Return (x, y) of the center of cell containing provided text 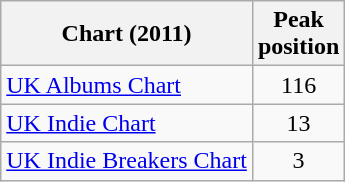
Peakposition (298, 34)
3 (298, 161)
UK Indie Breakers Chart (127, 161)
116 (298, 85)
UK Indie Chart (127, 123)
UK Albums Chart (127, 85)
13 (298, 123)
Chart (2011) (127, 34)
